Detect which cell encompasses the target text, then output its [X, Y] center coordinate. 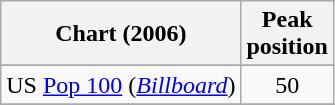
Chart (2006) [121, 34]
US Pop 100 (Billboard) [121, 85]
Peakposition [287, 34]
50 [287, 85]
